For the text-containing cell, return its midpoint in [X, Y] coordinate format. 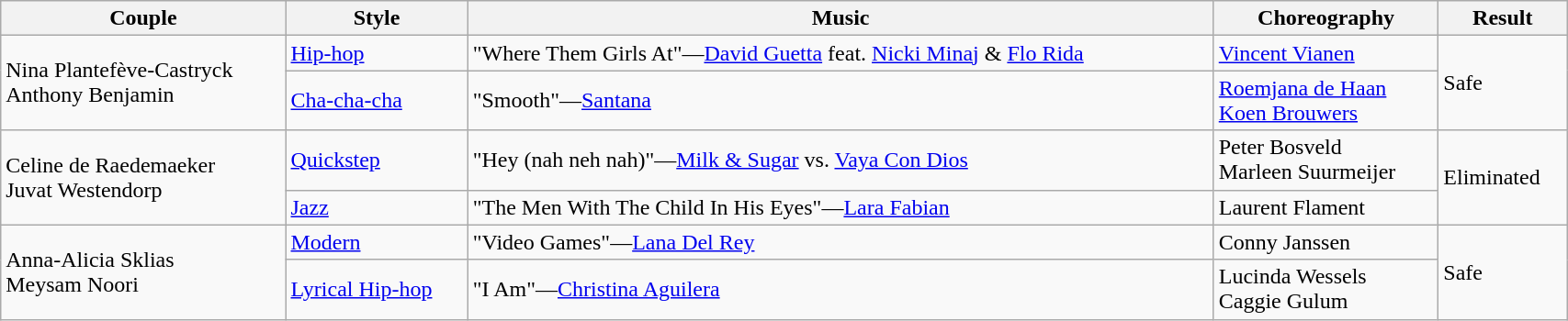
Roemjana de HaanKoen Brouwers [1326, 101]
Lucinda WesselsCaggie Gulum [1326, 290]
Music [840, 18]
Choreography [1326, 18]
Celine de RaedemaekerJuvat Westendorp [143, 178]
Couple [143, 18]
"Hey (nah neh nah)"—Milk & Sugar vs. Vaya Con Dios [840, 160]
Hip-hop [377, 53]
Result [1503, 18]
"Smooth"—Santana [840, 101]
Cha-cha-cha [377, 101]
Conny Janssen [1326, 242]
Jazz [377, 207]
Peter BosveldMarleen Suurmeijer [1326, 160]
Laurent Flament [1326, 207]
"The Men With The Child In His Eyes"—Lara Fabian [840, 207]
Eliminated [1503, 178]
Nina Plantefève-CastryckAnthony Benjamin [143, 83]
"I Am"—Christina Aguilera [840, 290]
Style [377, 18]
Vincent Vianen [1326, 53]
"Video Games"—Lana Del Rey [840, 242]
Anna-Alicia SkliasMeysam Noori [143, 271]
Quickstep [377, 160]
Lyrical Hip-hop [377, 290]
"Where Them Girls At"—David Guetta feat. Nicki Minaj & Flo Rida [840, 53]
Modern [377, 242]
